Extract the (x, y) coordinate from the center of the cell holding the provided text.  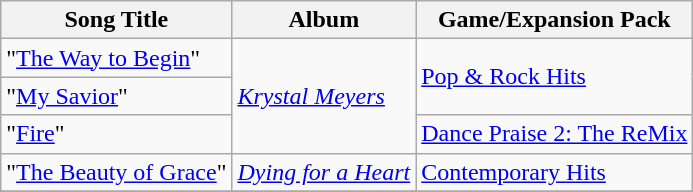
"My Savior" (116, 96)
Dying for a Heart (324, 172)
"The Way to Begin" (116, 58)
Dance Praise 2: The ReMix (554, 134)
Contemporary Hits (554, 172)
Song Title (116, 20)
Game/Expansion Pack (554, 20)
Album (324, 20)
Pop & Rock Hits (554, 77)
"Fire" (116, 134)
Krystal Meyers (324, 96)
"The Beauty of Grace" (116, 172)
